For the text-containing cell, return its midpoint in (x, y) coordinate format. 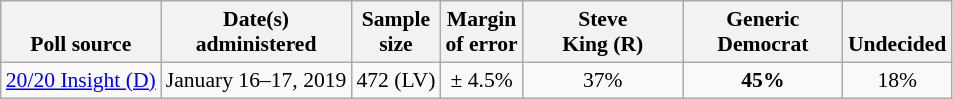
SteveKing (R) (603, 32)
January 16–17, 2019 (256, 80)
Samplesize (396, 32)
GenericDemocrat (763, 32)
18% (897, 80)
Undecided (897, 32)
± 4.5% (481, 80)
Date(s)administered (256, 32)
37% (603, 80)
20/20 Insight (D) (81, 80)
472 (LV) (396, 80)
Marginof error (481, 32)
45% (763, 80)
Poll source (81, 32)
